Locate the cell with the specified text and output its [X, Y] center coordinate. 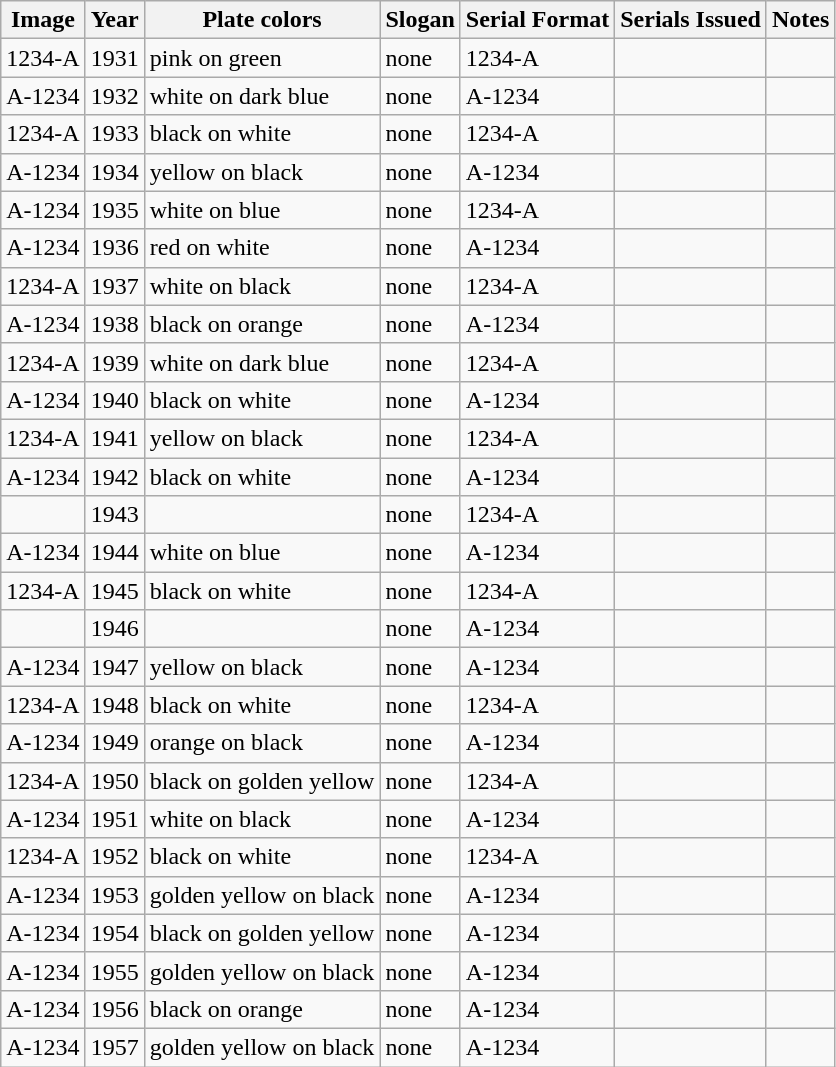
1949 [114, 743]
1952 [114, 857]
1944 [114, 553]
1948 [114, 705]
pink on green [262, 58]
1946 [114, 629]
1942 [114, 477]
1933 [114, 134]
1953 [114, 895]
Plate colors [262, 20]
Serial Format [537, 20]
Slogan [420, 20]
1937 [114, 286]
1940 [114, 400]
1934 [114, 172]
1931 [114, 58]
orange on black [262, 743]
1954 [114, 933]
1957 [114, 1047]
1932 [114, 96]
red on white [262, 248]
1938 [114, 324]
Year [114, 20]
1943 [114, 515]
1955 [114, 971]
1936 [114, 248]
1950 [114, 781]
1941 [114, 438]
Serials Issued [691, 20]
Notes [800, 20]
1945 [114, 591]
1951 [114, 819]
1935 [114, 210]
Image [43, 20]
1956 [114, 1009]
1947 [114, 667]
1939 [114, 362]
